For the text-containing cell, return its midpoint in [X, Y] coordinate format. 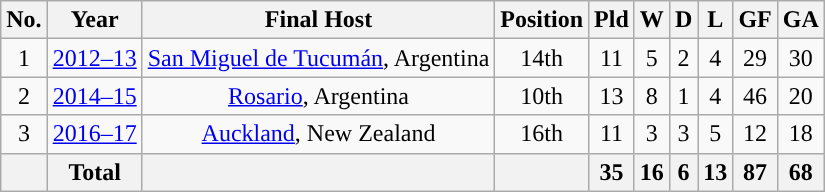
W [652, 20]
12 [755, 134]
46 [755, 96]
Pld [612, 20]
Rosario, Argentina [318, 96]
Year [94, 20]
30 [800, 58]
68 [800, 172]
35 [612, 172]
29 [755, 58]
Total [94, 172]
14th [542, 58]
16 [652, 172]
GA [800, 20]
Auckland, New Zealand [318, 134]
2016–17 [94, 134]
L [716, 20]
10th [542, 96]
6 [683, 172]
San Miguel de Tucumán, Argentina [318, 58]
18 [800, 134]
Position [542, 20]
2012–13 [94, 58]
16th [542, 134]
8 [652, 96]
2014–15 [94, 96]
20 [800, 96]
Final Host [318, 20]
GF [755, 20]
87 [755, 172]
No. [24, 20]
D [683, 20]
